Pinpoint the cell where the given text exists, returning its [X, Y] midpoint coordinate. 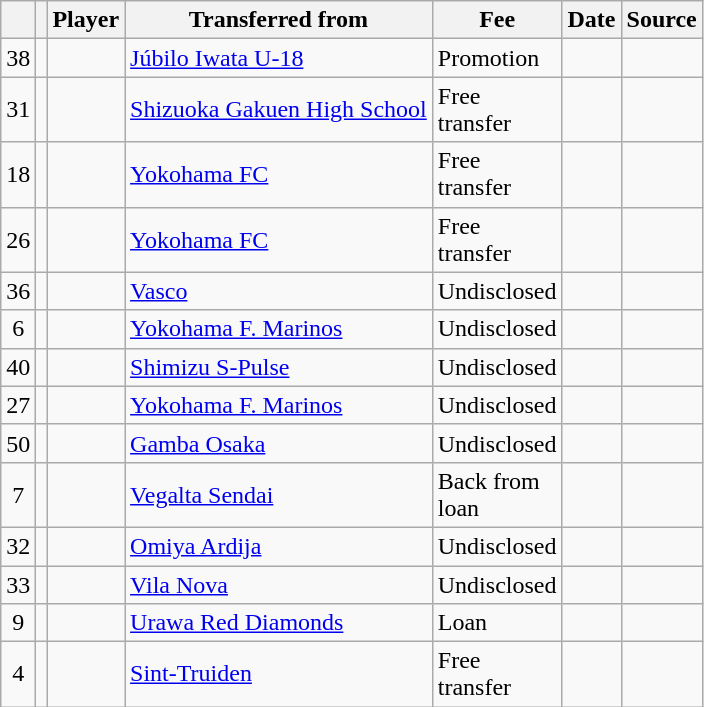
Omiya Ardija [279, 546]
33 [18, 585]
18 [18, 174]
Promotion [497, 58]
Loan [497, 623]
26 [18, 240]
Vasco [279, 291]
38 [18, 58]
9 [18, 623]
32 [18, 546]
36 [18, 291]
40 [18, 367]
Shizuoka Gakuen High School [279, 110]
Shimizu S-Pulse [279, 367]
31 [18, 110]
27 [18, 405]
Gamba Osaka [279, 443]
Fee [497, 20]
7 [18, 494]
Transferred from [279, 20]
Source [662, 20]
Vegalta Sendai [279, 494]
Júbilo Iwata U-18 [279, 58]
6 [18, 329]
Urawa Red Diamonds [279, 623]
Date [592, 20]
Vila Nova [279, 585]
Player [86, 20]
50 [18, 443]
Back from loan [497, 494]
Sint-Truiden [279, 674]
4 [18, 674]
